Detect which cell encompasses the target text, then output its (X, Y) center coordinate. 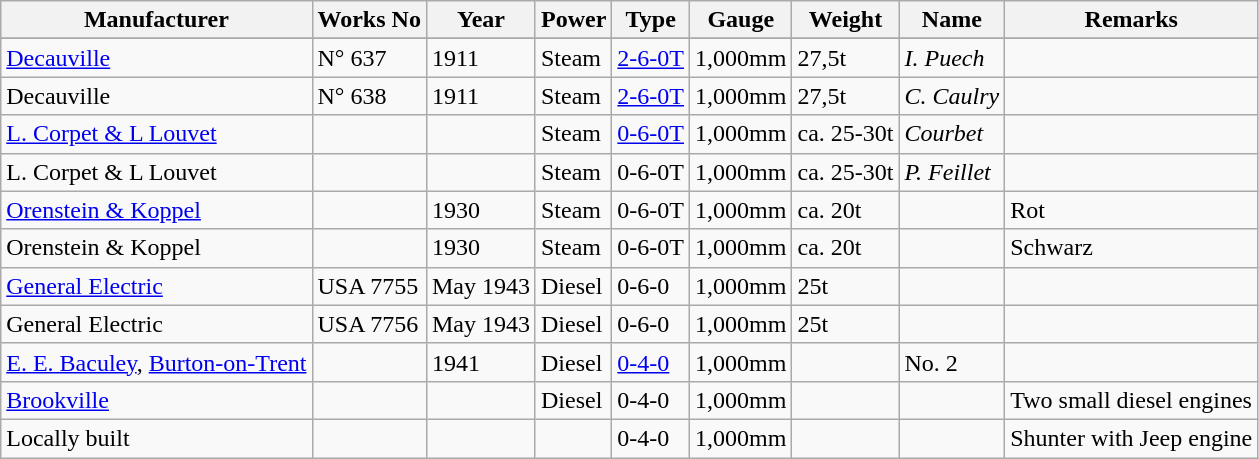
Works No (369, 20)
Rot (1132, 210)
Courbet (952, 134)
Shunter with Jeep engine (1132, 438)
E. E. Baculey, Burton-on-Trent (156, 362)
Brookville (156, 400)
P. Feillet (952, 172)
USA 7756 (369, 324)
N° 638 (369, 96)
1941 (480, 362)
Name (952, 20)
I. Puech (952, 58)
Two small diesel engines (1132, 400)
Locally built (156, 438)
N° 637 (369, 58)
Gauge (741, 20)
Type (651, 20)
Weight (846, 20)
Remarks (1132, 20)
Power (573, 20)
Schwarz (1132, 248)
Year (480, 20)
Manufacturer (156, 20)
USA 7755 (369, 286)
C. Caulry (952, 96)
No. 2 (952, 362)
